Capture the cell that displays the provided text and extract its (x, y) central coordinate. 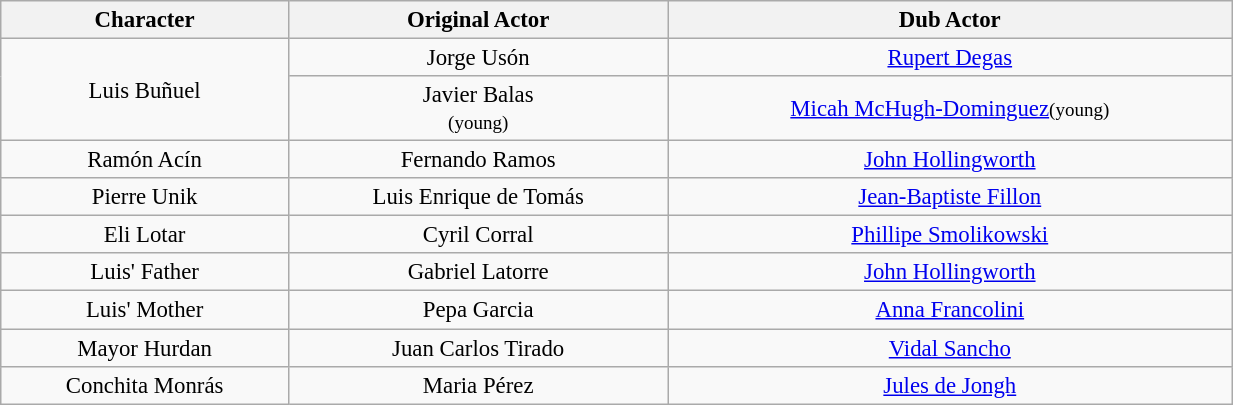
Luis' Father (145, 273)
Jorge Usón (478, 58)
Dub Actor (950, 20)
Maria Pérez (478, 385)
Cyril Corral (478, 235)
Mayor Hurdan (145, 348)
Luis Enrique de Tomás (478, 197)
Micah McHugh-Dominguez(young) (950, 108)
Anna Francolini (950, 310)
Javier Balas(young) (478, 108)
Conchita Monrás (145, 385)
Fernando Ramos (478, 160)
Pepa Garcia (478, 310)
Original Actor (478, 20)
Pierre Unik (145, 197)
Phillipe Smolikowski (950, 235)
Rupert Degas (950, 58)
Juan Carlos Tirado (478, 348)
Gabriel Latorre (478, 273)
Character (145, 20)
Jules de Jongh (950, 385)
Jean-Baptiste Fillon (950, 197)
Luis Buñuel (145, 90)
Ramón Acín (145, 160)
Luis' Mother (145, 310)
Vidal Sancho (950, 348)
Eli Lotar (145, 235)
